Determine the [x, y] coordinate at the center of the cell enclosing the given text.  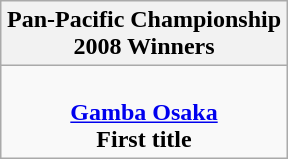
Pan-Pacific Championship2008 Winners [144, 34]
Gamba OsakaFirst title [144, 112]
